Scan for the cell matching the given text and deliver its [X, Y] coordinate at center. 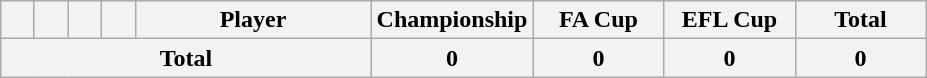
EFL Cup [730, 20]
FA Cup [598, 20]
Player [253, 20]
Championship [452, 20]
